Scan for the cell matching the given text and deliver its [X, Y] coordinate at center. 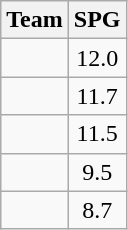
8.7 [97, 210]
SPG [97, 20]
12.0 [97, 58]
9.5 [97, 172]
11.5 [97, 134]
Team [35, 20]
11.7 [97, 96]
